Search for the cell housing the specified text and yield its [X, Y] center coordinate. 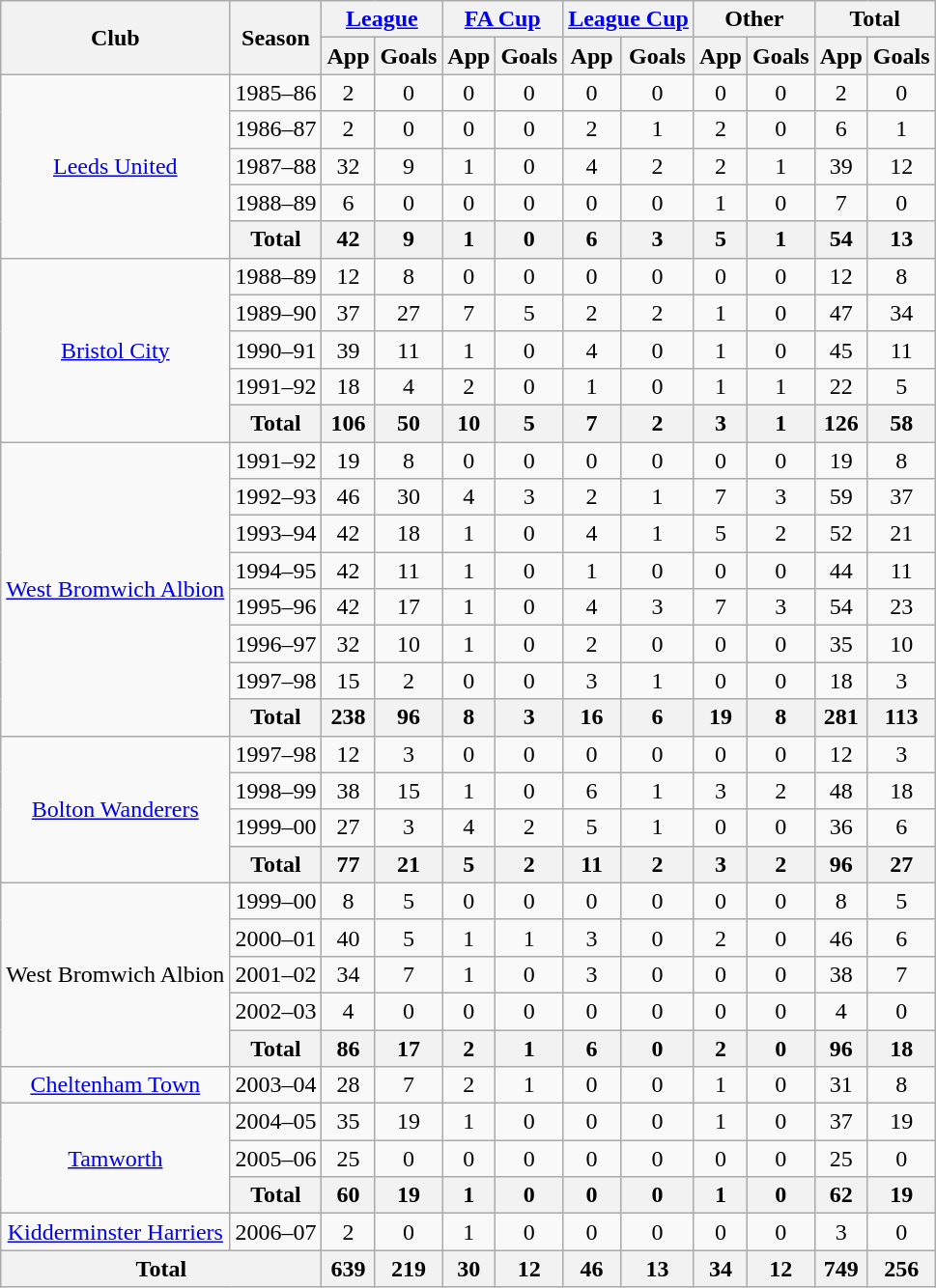
59 [840, 497]
1985–86 [276, 93]
28 [348, 1085]
62 [840, 1195]
77 [348, 864]
31 [840, 1085]
Bristol City [116, 350]
1990–91 [276, 350]
40 [348, 938]
238 [348, 717]
16 [592, 717]
749 [840, 1269]
113 [901, 717]
36 [840, 827]
281 [840, 717]
League [383, 19]
45 [840, 350]
1989–90 [276, 313]
2002–03 [276, 1011]
Other [753, 19]
1987–88 [276, 166]
Leeds United [116, 166]
47 [840, 313]
Bolton Wanderers [116, 809]
52 [840, 534]
Tamworth [116, 1159]
1996–97 [276, 644]
2000–01 [276, 938]
1986–87 [276, 129]
256 [901, 1269]
86 [348, 1048]
Cheltenham Town [116, 1085]
2003–04 [276, 1085]
Club [116, 38]
Kidderminster Harriers [116, 1232]
2001–02 [276, 974]
22 [840, 386]
639 [348, 1269]
126 [840, 423]
2005–06 [276, 1159]
2004–05 [276, 1122]
60 [348, 1195]
Season [276, 38]
50 [409, 423]
219 [409, 1269]
106 [348, 423]
1998–99 [276, 791]
44 [840, 571]
1994–95 [276, 571]
1995–96 [276, 607]
1992–93 [276, 497]
1993–94 [276, 534]
58 [901, 423]
23 [901, 607]
2006–07 [276, 1232]
League Cup [629, 19]
FA Cup [502, 19]
48 [840, 791]
